Extract the (X, Y) coordinate from the center of the cell holding the provided text.  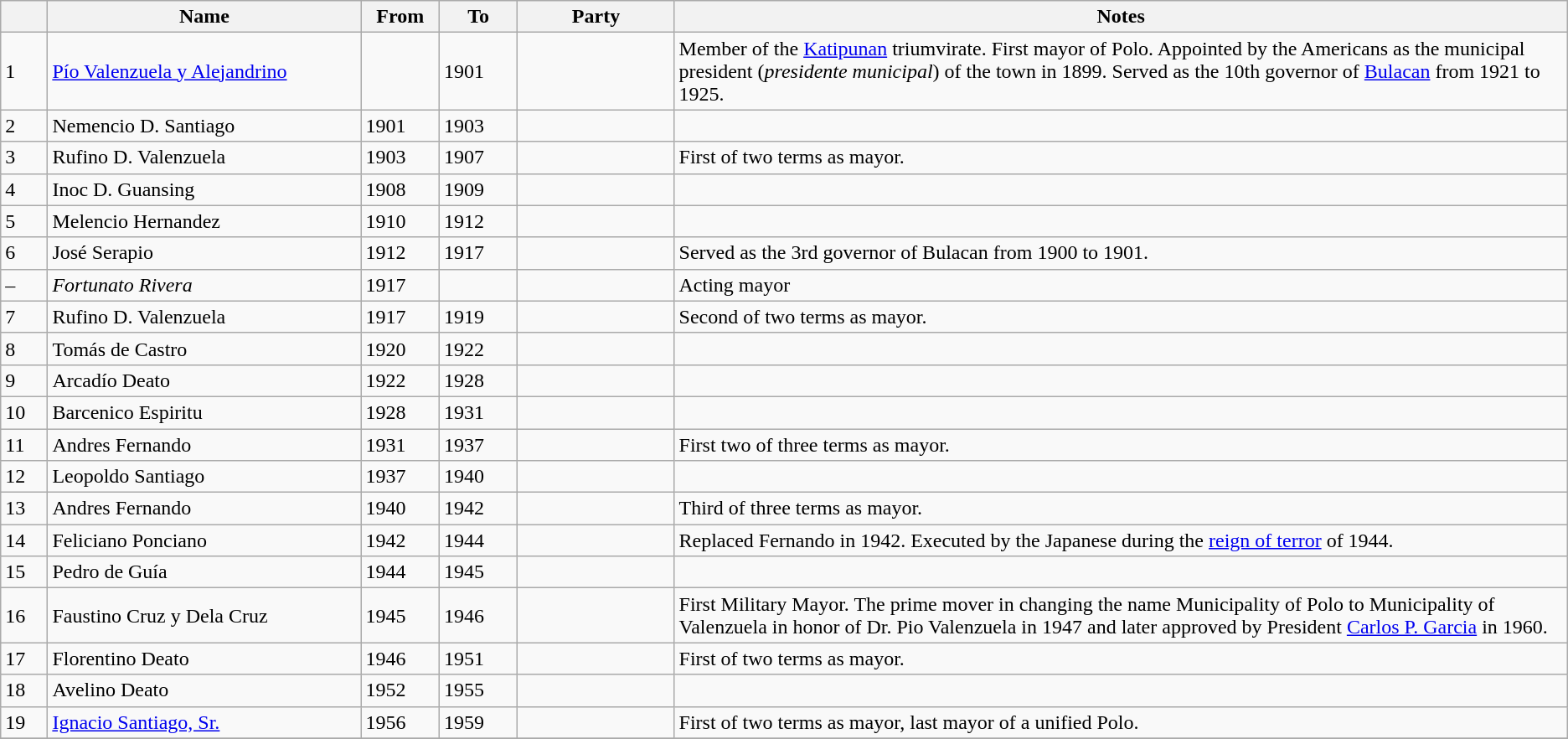
14 (24, 540)
Melencio Hernandez (204, 221)
18 (24, 690)
8 (24, 349)
Barcenico Espiritu (204, 412)
Name (204, 17)
5 (24, 221)
Notes (1121, 17)
1907 (478, 158)
Acting mayor (1121, 285)
Served as the 3rd governor of Bulacan from 1900 to 1901. (1121, 253)
Florentino Deato (204, 659)
Replaced Fernando in 1942. Executed by the Japanese during the reign of terror of 1944. (1121, 540)
1919 (478, 317)
Leopoldo Santiago (204, 477)
Ignacio Santiago, Sr. (204, 722)
1908 (400, 189)
First of two terms as mayor, last mayor of a unified Polo. (1121, 722)
1955 (478, 690)
1 (24, 71)
Third of three terms as mayor. (1121, 509)
First two of three terms as mayor. (1121, 445)
1956 (400, 722)
1910 (400, 221)
Faustino Cruz y Dela Cruz (204, 615)
17 (24, 659)
Pedro de Guía (204, 572)
2 (24, 126)
16 (24, 615)
19 (24, 722)
3 (24, 158)
Arcadío Deato (204, 380)
1952 (400, 690)
10 (24, 412)
Avelino Deato (204, 690)
1951 (478, 659)
11 (24, 445)
Second of two terms as mayor. (1121, 317)
1959 (478, 722)
12 (24, 477)
From (400, 17)
15 (24, 572)
Tomás de Castro (204, 349)
Fortunato Rivera (204, 285)
4 (24, 189)
13 (24, 509)
Nemencio D. Santiago (204, 126)
1920 (400, 349)
7 (24, 317)
1909 (478, 189)
– (24, 285)
Inoc D. Guansing (204, 189)
6 (24, 253)
To (478, 17)
José Serapio (204, 253)
9 (24, 380)
Party (596, 17)
Pío Valenzuela y Alejandrino (204, 71)
Feliciano Ponciano (204, 540)
